Return [X, Y] of the center of cell containing provided text 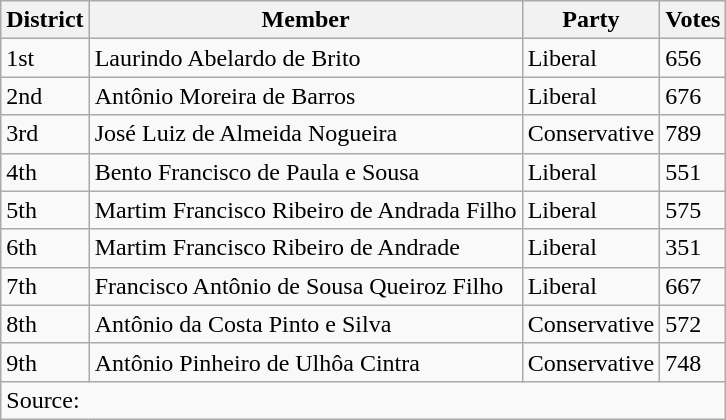
748 [693, 362]
575 [693, 210]
6th [45, 248]
Antônio Moreira de Barros [306, 96]
Martim Francisco Ribeiro de Andrade [306, 248]
Party [591, 20]
Source: [364, 400]
656 [693, 58]
José Luiz de Almeida Nogueira [306, 134]
7th [45, 286]
Martim Francisco Ribeiro de Andrada Filho [306, 210]
Antônio Pinheiro de Ulhôa Cintra [306, 362]
Francisco Antônio de Sousa Queiroz Filho [306, 286]
4th [45, 172]
2nd [45, 96]
5th [45, 210]
Votes [693, 20]
1st [45, 58]
Bento Francisco de Paula e Sousa [306, 172]
572 [693, 324]
8th [45, 324]
676 [693, 96]
9th [45, 362]
351 [693, 248]
District [45, 20]
789 [693, 134]
Laurindo Abelardo de Brito [306, 58]
Antônio da Costa Pinto e Silva [306, 324]
667 [693, 286]
3rd [45, 134]
551 [693, 172]
Member [306, 20]
